Identify which cell holds the provided text, then report its [X, Y] central coordinate. 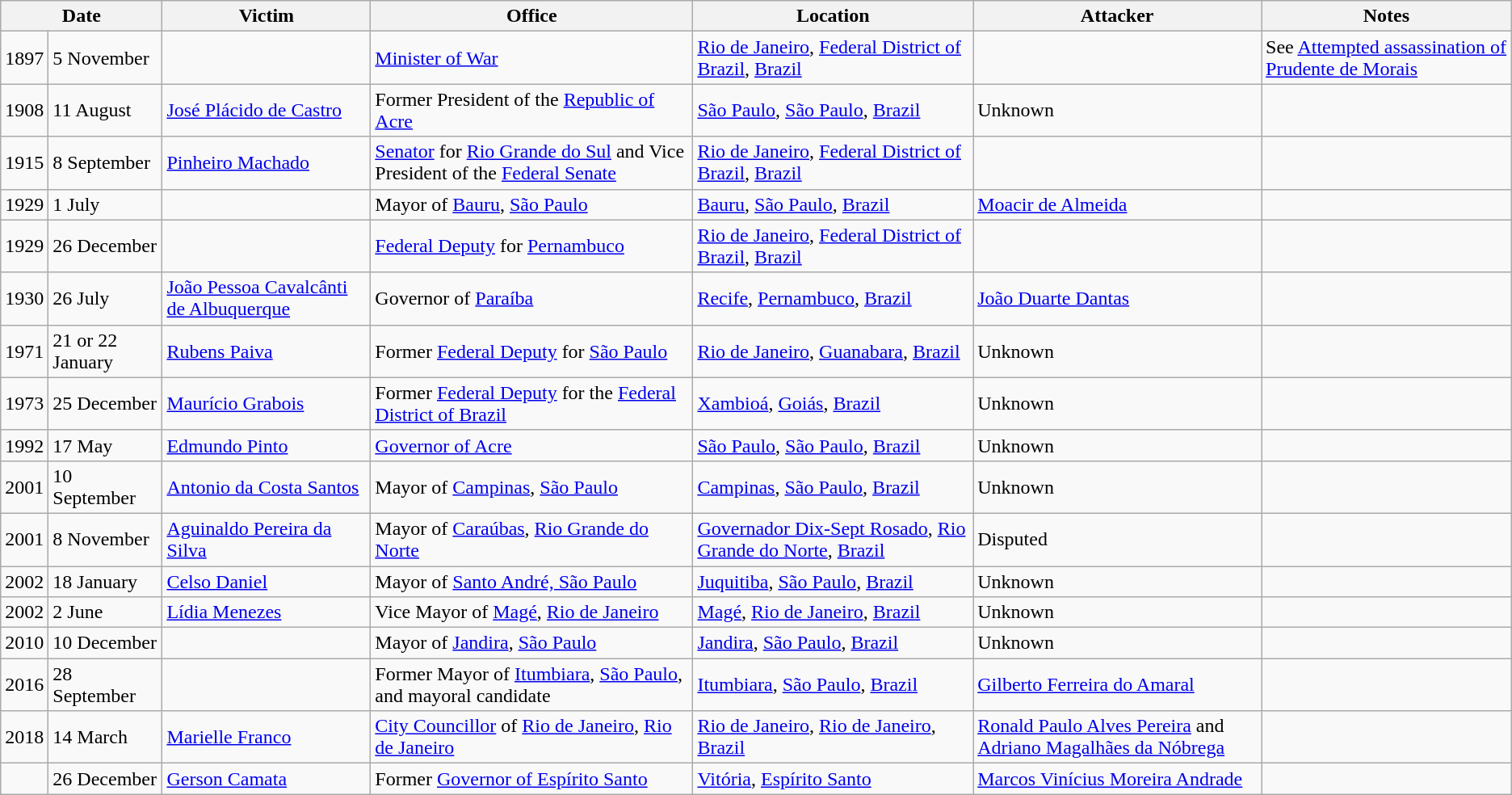
1930 [24, 299]
2 June [105, 612]
Bauru, São Paulo, Brazil [834, 204]
18 January [105, 581]
Governor of Acre [531, 445]
5 November [105, 58]
See Attempted assassination of Prudente de Morais [1387, 58]
João Pessoa Cavalcânti de Albuquerque [267, 299]
1897 [24, 58]
Lídia Menezes [267, 612]
Governador Dix-Sept Rosado, Rio Grande do Norte, Brazil [834, 540]
Gerson Camata [267, 779]
Disputed [1118, 540]
8 September [105, 163]
Notes [1387, 16]
Campinas, São Paulo, Brazil [834, 486]
1973 [24, 404]
Victim [267, 16]
Location [834, 16]
Xambioá, Goiás, Brazil [834, 404]
Attacker [1118, 16]
Date [82, 16]
Marcos Vinícius Moreira Andrade [1118, 779]
Gilberto Ferreira do Amaral [1118, 685]
Mayor of Bauru, São Paulo [531, 204]
1971 [24, 351]
Former President of the Republic of Acre [531, 110]
2010 [24, 643]
1 July [105, 204]
Mayor of Jandira, São Paulo [531, 643]
Recife, Pernambuco, Brazil [834, 299]
28 September [105, 685]
1915 [24, 163]
Office [531, 16]
Jandira, São Paulo, Brazil [834, 643]
José Plácido de Castro [267, 110]
Governor of Paraíba [531, 299]
Itumbiara, São Paulo, Brazil [834, 685]
City Councillor of Rio de Janeiro, Rio de Janeiro [531, 737]
1908 [24, 110]
1992 [24, 445]
Minister of War [531, 58]
Mayor of Caraúbas, Rio Grande do Norte [531, 540]
21 or 22 January [105, 351]
Juquitiba, São Paulo, Brazil [834, 581]
Edmundo Pinto [267, 445]
Vice Mayor of Magé, Rio de Janeiro [531, 612]
26 July [105, 299]
Rio de Janeiro, Guanabara, Brazil [834, 351]
Maurício Grabois [267, 404]
Moacir de Almeida [1118, 204]
2018 [24, 737]
11 August [105, 110]
Vitória, Espírito Santo [834, 779]
Former Federal Deputy for São Paulo [531, 351]
17 May [105, 445]
Antonio da Costa Santos [267, 486]
8 November [105, 540]
14 March [105, 737]
Aguinaldo Pereira da Silva [267, 540]
25 December [105, 404]
2016 [24, 685]
10 December [105, 643]
Senator for Rio Grande do Sul and Vice President of the Federal Senate [531, 163]
Rio de Janeiro, Rio de Janeiro, Brazil [834, 737]
João Duarte Dantas [1118, 299]
Pinheiro Machado [267, 163]
Federal Deputy for Pernambuco [531, 246]
Mayor of Santo André, São Paulo [531, 581]
Celso Daniel [267, 581]
Ronald Paulo Alves Pereira and Adriano Magalhães da Nóbrega [1118, 737]
Marielle Franco [267, 737]
Former Mayor of Itumbiara, São Paulo, and mayoral candidate [531, 685]
Magé, Rio de Janeiro, Brazil [834, 612]
10 September [105, 486]
Former Federal Deputy for the Federal District of Brazil [531, 404]
Former Governor of Espírito Santo [531, 779]
Rubens Paiva [267, 351]
Mayor of Campinas, São Paulo [531, 486]
